Capture the cell that displays the provided text and extract its (x, y) central coordinate. 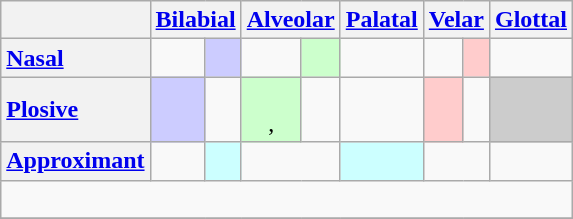
Alveolar (290, 20)
Plosive (76, 110)
Bilabial (196, 20)
Glottal (530, 20)
, (271, 110)
Nasal (76, 58)
Velar (456, 20)
Palatal (382, 20)
Approximant (76, 161)
